From the cell containing the given text, extract its center point as [X, Y] coordinate. 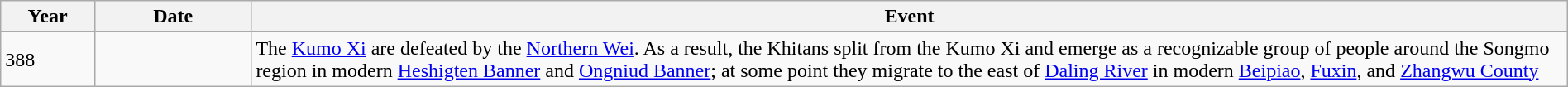
Event [910, 17]
Year [48, 17]
Date [172, 17]
388 [48, 60]
